For the text-containing cell, return its midpoint in [x, y] coordinate format. 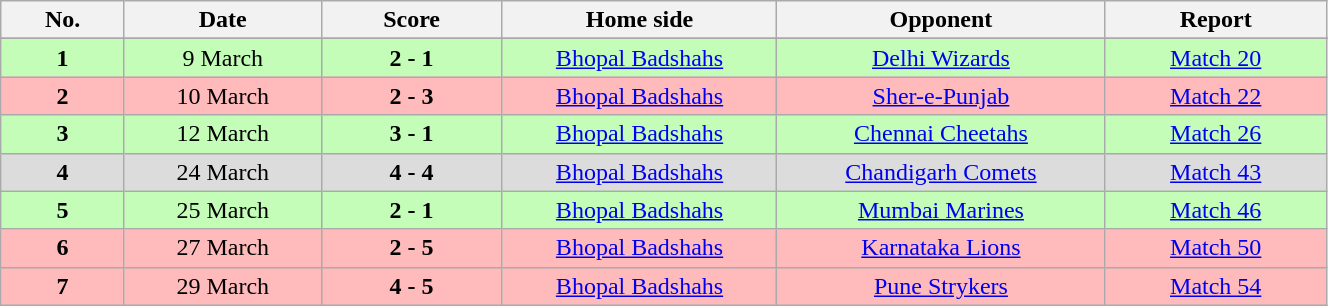
7 [63, 286]
12 March [222, 134]
Sher-e-Punjab [941, 96]
Report [1216, 20]
Match 20 [1216, 58]
Chandigarh Comets [941, 172]
4 [63, 172]
Match 26 [1216, 134]
6 [63, 248]
24 March [222, 172]
2 - 3 [412, 96]
Match 46 [1216, 210]
Match 22 [1216, 96]
Pune Strykers [941, 286]
Karnataka Lions [941, 248]
9 March [222, 58]
2 - 5 [412, 248]
4 - 5 [412, 286]
2 [63, 96]
Opponent [941, 20]
No. [63, 20]
Chennai Cheetahs [941, 134]
25 March [222, 210]
1 [63, 58]
3 [63, 134]
Home side [640, 20]
Match 54 [1216, 286]
4 - 4 [412, 172]
3 - 1 [412, 134]
Mumbai Marines [941, 210]
5 [63, 210]
Match 43 [1216, 172]
Date [222, 20]
Delhi Wizards [941, 58]
29 March [222, 286]
10 March [222, 96]
Score [412, 20]
Match 50 [1216, 248]
27 March [222, 248]
